Output the (X, Y) coordinate of the center of the cell containing the given text.  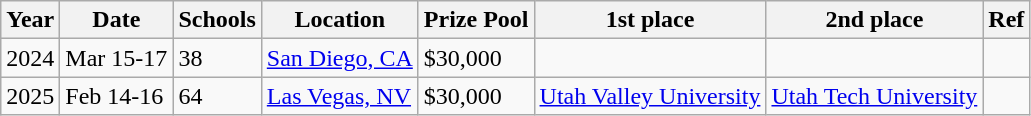
2025 (30, 96)
San Diego, CA (340, 58)
Ref (1006, 20)
Utah Valley University (650, 96)
64 (217, 96)
Schools (217, 20)
Date (116, 20)
2024 (30, 58)
Utah Tech University (874, 96)
Location (340, 20)
Year (30, 20)
Prize Pool (476, 20)
2nd place (874, 20)
Feb 14-16 (116, 96)
38 (217, 58)
Las Vegas, NV (340, 96)
Mar 15-17 (116, 58)
1st place (650, 20)
